Locate the cell with the specified text and output its (X, Y) center coordinate. 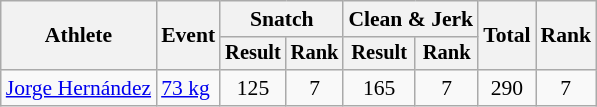
Jorge Hernández (78, 88)
290 (506, 88)
Snatch (282, 19)
Athlete (78, 36)
73 kg (188, 88)
165 (379, 88)
125 (253, 88)
Total (506, 36)
Clean & Jerk (410, 19)
Event (188, 36)
